Provide the [x, y] coordinate of the cell's center where the given text is located.  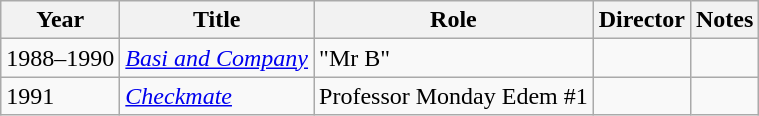
Role [454, 20]
1988–1990 [60, 58]
"Mr B" [454, 58]
1991 [60, 96]
Notes [724, 20]
Director [642, 20]
Title [217, 20]
Year [60, 20]
Basi and Company [217, 58]
Professor Monday Edem #1 [454, 96]
Checkmate [217, 96]
